Determine the (x, y) coordinate at the center of the cell enclosing the given text.  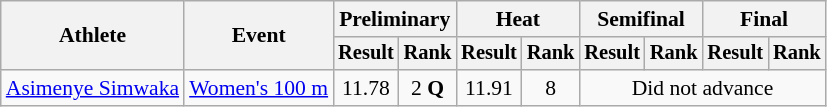
Preliminary (394, 19)
Event (258, 36)
Semifinal (640, 19)
Asimenye Simwaka (92, 88)
Did not advance (702, 88)
11.78 (366, 88)
8 (551, 88)
11.91 (489, 88)
Athlete (92, 36)
Heat (518, 19)
Final (764, 19)
2 Q (428, 88)
Women's 100 m (258, 88)
